Capture the cell that displays the provided text and extract its [x, y] central coordinate. 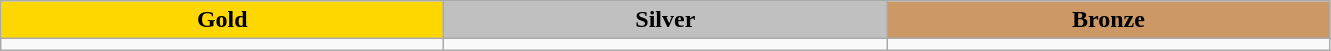
Gold [222, 20]
Bronze [1108, 20]
Silver [666, 20]
